Provide the (X, Y) coordinate of the cell's center where the given text is located.  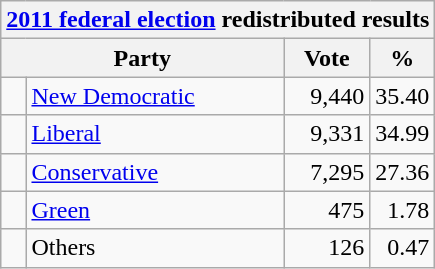
27.36 (402, 172)
9,331 (327, 134)
Green (155, 210)
34.99 (402, 134)
Conservative (155, 172)
Liberal (155, 134)
Others (155, 248)
9,440 (327, 96)
7,295 (327, 172)
% (402, 58)
Vote (327, 58)
35.40 (402, 96)
0.47 (402, 248)
126 (327, 248)
475 (327, 210)
1.78 (402, 210)
Party (142, 58)
2011 federal election redistributed results (218, 20)
New Democratic (155, 96)
